Determine the (X, Y) coordinate at the center of the cell enclosing the given text.  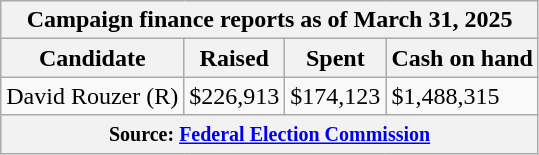
$226,913 (234, 96)
Cash on hand (462, 58)
$1,488,315 (462, 96)
$174,123 (336, 96)
Candidate (92, 58)
Campaign finance reports as of March 31, 2025 (270, 20)
Spent (336, 58)
Raised (234, 58)
David Rouzer (R) (92, 96)
Source: Federal Election Commission (270, 134)
